Find where the given text appears and provide that cell's center as (X, Y) coordinate. 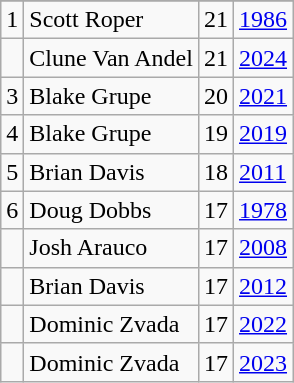
2024 (262, 58)
1986 (262, 20)
2021 (262, 96)
6 (12, 210)
19 (216, 134)
3 (12, 96)
Scott Roper (112, 20)
2023 (262, 362)
2022 (262, 324)
5 (12, 172)
Josh Arauco (112, 248)
2019 (262, 134)
2008 (262, 248)
18 (216, 172)
1978 (262, 210)
Doug Dobbs (112, 210)
20 (216, 96)
2011 (262, 172)
4 (12, 134)
Clune Van Andel (112, 58)
1 (12, 20)
2012 (262, 286)
